Capture the cell that displays the provided text and extract its (X, Y) central coordinate. 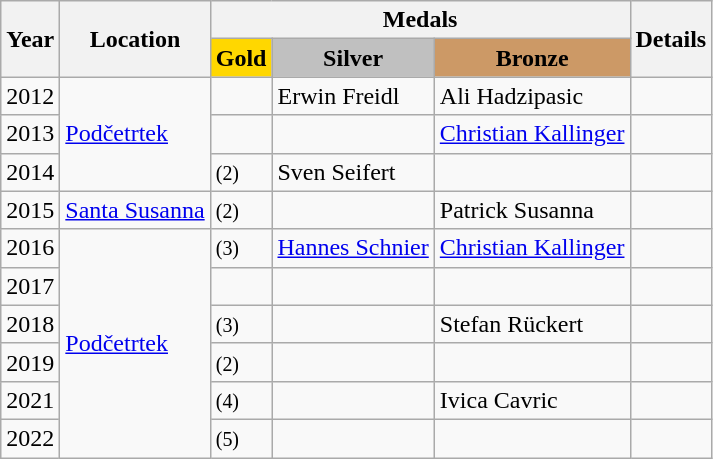
2014 (30, 172)
2016 (30, 248)
Ali Hadzipasic (532, 96)
Bronze (532, 58)
Medals (420, 20)
Erwin Freidl (353, 96)
2022 (30, 438)
2015 (30, 210)
2021 (30, 400)
2019 (30, 362)
Silver (353, 58)
Sven Seifert (353, 172)
2018 (30, 324)
Details (671, 39)
Ivica Cavric (532, 400)
(5) (241, 438)
Hannes Schnier (353, 248)
(4) (241, 400)
2017 (30, 286)
Year (30, 39)
Stefan Rückert (532, 324)
Gold (241, 58)
2013 (30, 134)
Patrick Susanna (532, 210)
Santa Susanna (135, 210)
2012 (30, 96)
Location (135, 39)
